Detect which cell encompasses the target text, then output its (x, y) center coordinate. 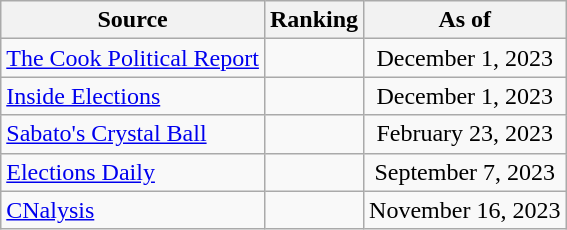
September 7, 2023 (465, 172)
Inside Elections (133, 96)
CNalysis (133, 210)
February 23, 2023 (465, 134)
The Cook Political Report (133, 58)
November 16, 2023 (465, 210)
Elections Daily (133, 172)
Sabato's Crystal Ball (133, 134)
As of (465, 20)
Source (133, 20)
Ranking (314, 20)
